From the cell containing the given text, extract its center point as (X, Y) coordinate. 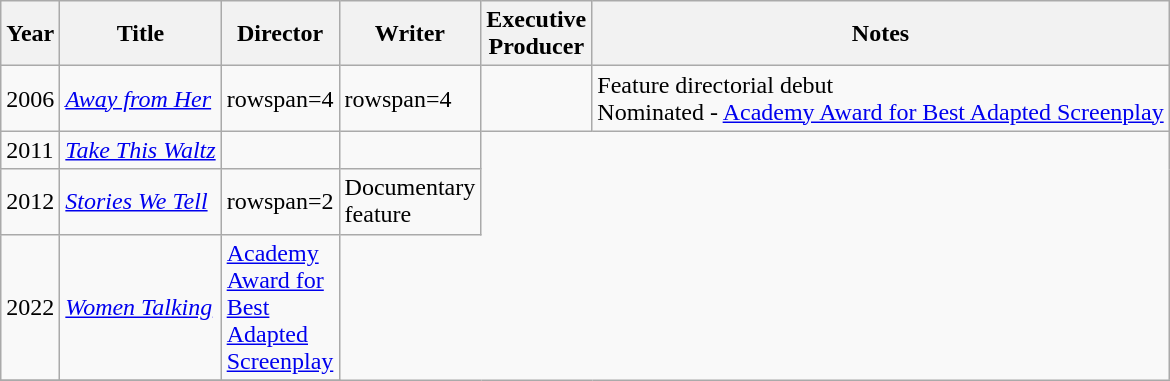
Documentary feature (410, 202)
Writer (410, 34)
2011 (30, 150)
Director (280, 34)
ExecutiveProducer (536, 34)
Feature directorial debut Nominated - Academy Award for Best Adapted Screenplay (880, 98)
rowspan=2 (280, 202)
Year (30, 34)
2022 (30, 307)
Women Talking (140, 307)
Away from Her (140, 98)
Notes (880, 34)
Academy Award for Best Adapted Screenplay (280, 307)
Stories We Tell (140, 202)
Title (140, 34)
Take This Waltz (140, 150)
2012 (30, 202)
2006 (30, 98)
